Return (X, Y) of the center of cell containing provided text 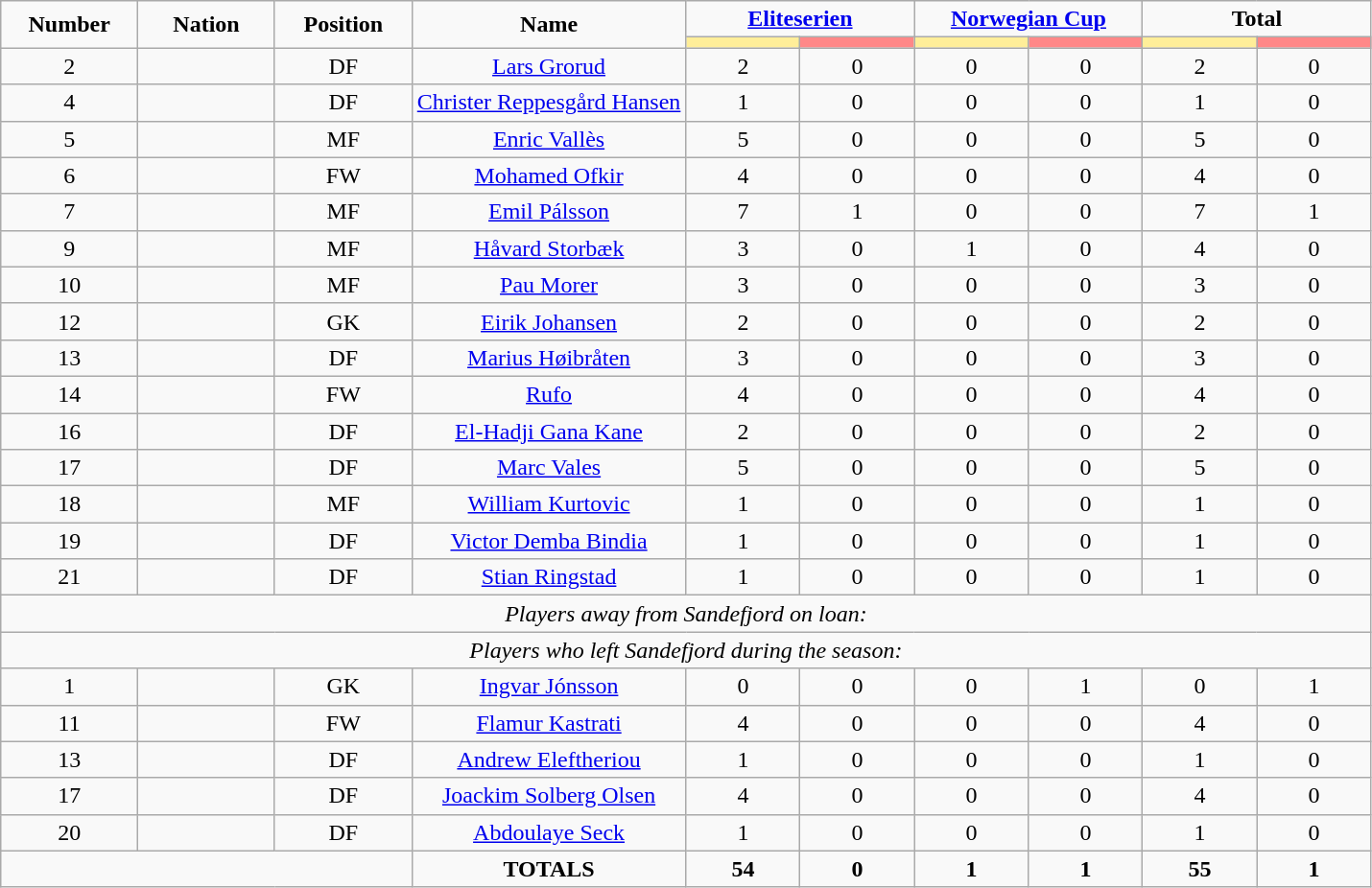
Enric Vallès (549, 139)
Flamur Kastrati (549, 723)
9 (69, 248)
10 (69, 285)
18 (69, 504)
Players who left Sandefjord during the season: (686, 650)
14 (69, 394)
Emil Pálsson (549, 212)
El-Hadji Gana Kane (549, 431)
Total (1257, 19)
Christer Reppesgård Hansen (549, 103)
Name (549, 25)
Marius Høibråten (549, 358)
TOTALS (549, 869)
55 (1199, 869)
16 (69, 431)
54 (743, 869)
Pau Morer (549, 285)
Norwegian Cup (1029, 19)
Eliteserien (800, 19)
Lars Grorud (549, 66)
19 (69, 541)
Abdoulaye Seck (549, 832)
Andrew Eleftheriou (549, 759)
William Kurtovic (549, 504)
Håvard Storbæk (549, 248)
Stian Ringstad (549, 577)
Victor Demba Bindia (549, 541)
Marc Vales (549, 468)
21 (69, 577)
Number (69, 25)
Mohamed Ofkir (549, 175)
12 (69, 321)
6 (69, 175)
Nation (207, 25)
20 (69, 832)
Joackim Solberg Olsen (549, 796)
Eirik Johansen (549, 321)
Rufo (549, 394)
11 (69, 723)
Players away from Sandefjord on loan: (686, 614)
Position (343, 25)
Ingvar Jónsson (549, 687)
